Scan for the cell matching the given text and deliver its [X, Y] coordinate at center. 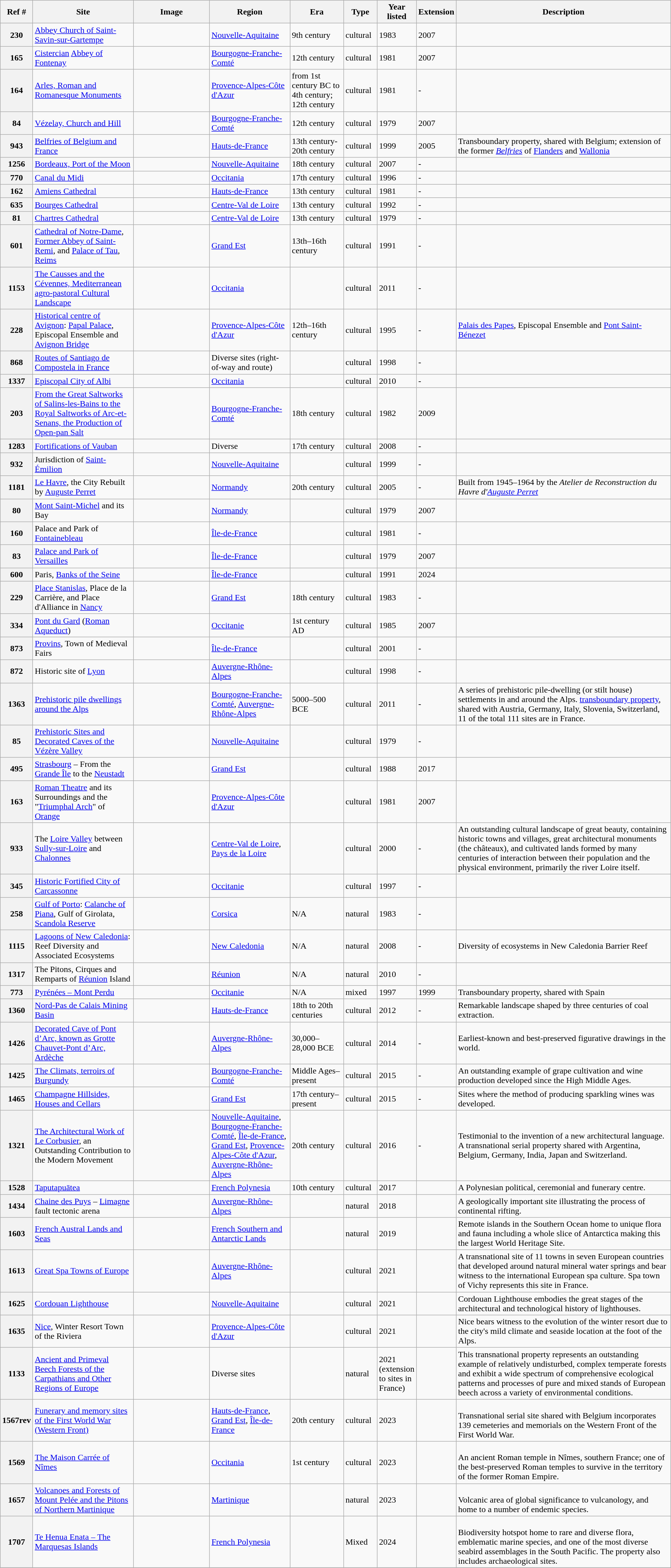
230 [17, 35]
Palais des Papes, Episcopal Ensemble and Pont Saint-Bénezet [563, 330]
Bourges Cathedral [83, 204]
Abbey Church of Saint-Savin-sur-Gartempe [83, 35]
Belfries of Belgium and France [83, 146]
Fortifications of Vauban [83, 446]
1465 [17, 1099]
81 [17, 218]
Historic site of Lyon [83, 671]
601 [17, 245]
1360 [17, 1010]
Transboundary property, shared with Spain [563, 992]
Prehistoric Sites and Decorated Caves of the Vézère Valley [83, 741]
from 1st century BC to 4th century; 12th century [317, 91]
873 [17, 648]
1115 [17, 946]
Funerary and memory sites of the First World War (Western Front) [83, 1421]
Diversity of ecosystems in New Caledonia Barrier Reef [563, 946]
1153 [17, 288]
Middle Ages–present [317, 1075]
Provins, Town of Medieval Fairs [83, 648]
Diverse sites [250, 1373]
Bourgogne-Franche-Comté, Auvergne-Rhône-Alpes [250, 704]
2000 [397, 849]
872 [17, 671]
17th century–present [317, 1099]
770 [17, 178]
A Polynesian political, ceremonial and funerary centre. [563, 1187]
1707 [17, 1542]
Palace and Park of Fontainebleau [83, 533]
1996 [397, 178]
mixed [360, 992]
Type [360, 12]
Nouvelle-Aquitaine, Bourgogne-Franche-Comté, Île-de-France, Grand Est, Provence-Alpes-Côte d'Azur, Auvergne-Rhône-Alpes [250, 1145]
Episcopal City of Albi [83, 381]
1133 [17, 1373]
495 [17, 769]
French Southern and Antarctic Lands [250, 1234]
228 [17, 330]
Martinique [250, 1500]
Nice bears witness to the evolution of the winter resort due to the city's mild climate and seaside location at the foot of the Alps. [563, 1331]
An outstanding example of grape cultivation and wine production developed since the High Middle Ages. [563, 1075]
French Austral Lands and Seas [83, 1234]
The Loire Valley between Sully-sur-Loire and Chalonnes [83, 849]
868 [17, 363]
Palace and Park of Versailles [83, 556]
Prehistoric pile dwellings around the Alps [83, 704]
Routes of Santiago de Compostela in France [83, 363]
2001 [397, 648]
933 [17, 849]
160 [17, 533]
Cordouan Lighthouse embodies the great stages of the architectural and technological history of lighthouses. [563, 1304]
Bordeaux, Port of the Moon [83, 164]
164 [17, 91]
An ancient Roman temple in Nîmes, southern France; one of the best-preserved Roman temples to survive in the territory of the former Roman Empire. [563, 1462]
Ref # [17, 12]
13th–16th century [317, 245]
1321 [17, 1145]
Le Havre, the City Rebuilt by Auguste Perret [83, 487]
Vézelay, Church and Hill [83, 123]
1426 [17, 1043]
The Architectural Work of Le Corbusier, an Outstanding Contribution to the Modern Movement [83, 1145]
Réunion [250, 974]
Volcanoes and Forests of Mount Pelée and the Pitons of Northern Martinique [83, 1500]
Chartres Cathedral [83, 218]
84 [17, 123]
2009 [436, 413]
635 [17, 204]
Diverse sites (right-of-way and route) [250, 363]
Volcanic area of global significance to vulcanology, and home to a number of endemic species. [563, 1500]
Mont Saint-Michel and its Bay [83, 510]
Paris, Banks of the Seine [83, 574]
12th–16th century [317, 330]
Decorated Cave of Pont d’Arc, known as Grotte Chauvet-Pont d’Arc, Ardèche [83, 1043]
Roman Theatre and its Surroundings and the "Triumphal Arch" of Orange [83, 802]
Gulf of Porto: Calanche of Piana, Gulf of Girolata, Scandola Reserve [83, 914]
1317 [17, 974]
Place Stanislas, Place de la Carrière, and Place d'Alliance in Nancy [83, 597]
1434 [17, 1205]
30,000–28,000 BCE [317, 1043]
345 [17, 886]
9th century [317, 35]
2021 (extension to sites in France) [397, 1373]
2016 [397, 1145]
1256 [17, 164]
18th to 20th centuries [317, 1010]
334 [17, 625]
203 [17, 413]
1283 [17, 446]
Ancient and Primeval Beech Forests of the Carpathians and Other Regions of Europe [83, 1373]
Transboundary property, shared with Belgium; extension of the former Belfries of Flanders and Wallonia [563, 146]
Nice, Winter Resort Town of the Riviera [83, 1331]
Lagoons of New Caledonia: Reef Diversity and Associated Ecosystems [83, 946]
Region [250, 12]
2014 [397, 1043]
Remarkable landscape shaped by three centuries of coal extraction. [563, 1010]
162 [17, 191]
Cordouan Lighthouse [83, 1304]
Amiens Cathedral [83, 191]
Jurisdiction of Saint-Émilion [83, 464]
Champagne Hillsides, Houses and Cellars [83, 1099]
From the Great Saltworks of Salins-les-Bains to the Royal Saltworks of Arc-et-Senans, the Production of Open-pan Salt [83, 413]
Cathedral of Notre-Dame, Former Abbey of Saint-Remi, and Palace of Tau, Reims [83, 245]
1992 [397, 204]
1425 [17, 1075]
Transnational serial site shared with Belgium incorporates 139 cemeteries and memorials on the Western Front of the First World War. [563, 1421]
Historical centre of Avignon: Papal Palace, Episcopal Ensemble and Avignon Bridge [83, 330]
1613 [17, 1271]
Image [171, 12]
Historic Fortified City of Carcassonne [83, 886]
Diverse [250, 446]
Pyrénées – Mont Perdu [83, 992]
80 [17, 510]
Mixed [360, 1542]
1995 [397, 330]
The Pitons, Cirques and Remparts of Réunion Island [83, 974]
Built from 1945–1964 by the Atelier de Reconstruction du Havre d'Auguste Perret [563, 487]
1988 [397, 769]
Corsica [250, 914]
Year listed [397, 12]
1569 [17, 1462]
Site [83, 12]
1567rev [17, 1421]
1625 [17, 1304]
The Maison Carrée of Nîmes [83, 1462]
229 [17, 597]
258 [17, 914]
Era [317, 12]
Chaine des Puys – Limagne fault tectonic arena [83, 1205]
1st century [317, 1462]
Centre-Val de Loire, Pays de la Loire [250, 849]
10th century [317, 1187]
1363 [17, 704]
Description [563, 12]
83 [17, 556]
600 [17, 574]
5000–500 BCE [317, 704]
2012 [397, 1010]
2019 [397, 1234]
Cistercian Abbey of Fontenay [83, 58]
773 [17, 992]
1181 [17, 487]
1982 [397, 413]
The Climats, terroirs of Burgundy [83, 1075]
13th century-20th century [317, 146]
Taputapuātea [83, 1187]
Great Spa Towns of Europe [83, 1271]
Sites where the method of producing sparkling wines was developed. [563, 1099]
1528 [17, 1187]
163 [17, 802]
932 [17, 464]
1603 [17, 1234]
New Caledonia [250, 946]
Pont du Gard (Roman Aqueduct) [83, 625]
Arles, Roman and Romanesque Monuments [83, 91]
Te Henua Enata – The Marquesas Islands [83, 1542]
A geologically important site illustrating the process of continental rifting. [563, 1205]
1657 [17, 1500]
85 [17, 741]
Canal du Midi [83, 178]
165 [17, 58]
1635 [17, 1331]
The Causses and the Cévennes, Mediterranean agro-pastoral Cultural Landscape [83, 288]
943 [17, 146]
2018 [397, 1205]
Hauts-de-France, Grand Est, Île-de-France [250, 1421]
Earliest-known and best-preserved figurative drawings in the world. [563, 1043]
Nord-Pas de Calais Mining Basin [83, 1010]
1st century AD [317, 625]
1337 [17, 381]
1985 [397, 625]
Extension [436, 12]
Strasbourg – From the Grande Île to the Neustadt [83, 769]
